Locate the cell with the specified text and output its (X, Y) center coordinate. 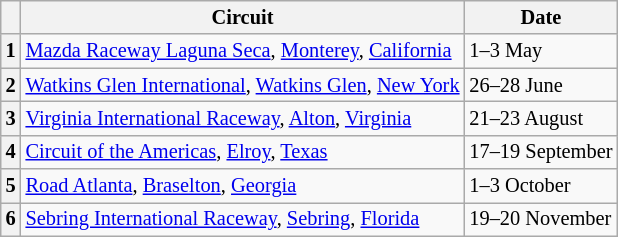
1–3 May (540, 51)
6 (11, 219)
1–3 October (540, 186)
17–19 September (540, 152)
19–20 November (540, 219)
Watkins Glen International, Watkins Glen, New York (243, 85)
3 (11, 118)
Sebring International Raceway, Sebring, Florida (243, 219)
Circuit (243, 17)
2 (11, 85)
Date (540, 17)
26–28 June (540, 85)
Road Atlanta, Braselton, Georgia (243, 186)
21–23 August (540, 118)
Mazda Raceway Laguna Seca, Monterey, California (243, 51)
5 (11, 186)
Virginia International Raceway, Alton, Virginia (243, 118)
4 (11, 152)
1 (11, 51)
Circuit of the Americas, Elroy, Texas (243, 152)
